Search for the cell housing the specified text and yield its (x, y) center coordinate. 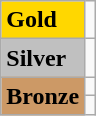
Bronze (43, 96)
Silver (43, 58)
Gold (43, 20)
